Locate the cell with the specified text and output its (X, Y) center coordinate. 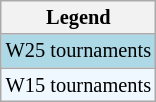
W25 tournaments (78, 51)
W15 tournaments (78, 85)
Legend (78, 17)
